Search for the cell housing the specified text and yield its [x, y] center coordinate. 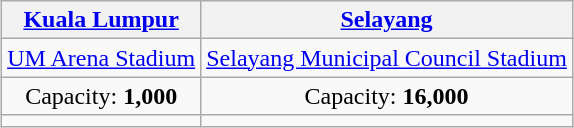
Capacity: 1,000 [102, 96]
Selayang Municipal Council Stadium [387, 58]
Capacity: 16,000 [387, 96]
Selayang [387, 20]
UM Arena Stadium [102, 58]
Kuala Lumpur [102, 20]
